Extract the [x, y] coordinate from the center of the cell holding the provided text.  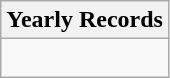
Yearly Records [85, 20]
